Locate the cell with the specified text and output its (x, y) center coordinate. 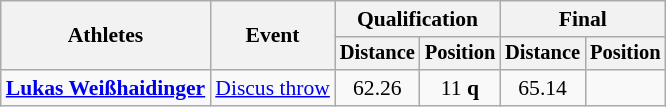
11 q (460, 88)
Qualification (418, 19)
Athletes (106, 36)
62.26 (378, 88)
Final (582, 19)
Event (272, 36)
65.14 (542, 88)
Lukas Weißhaidinger (106, 88)
Discus throw (272, 88)
